Pinpoint the cell where the given text exists, returning its (x, y) midpoint coordinate. 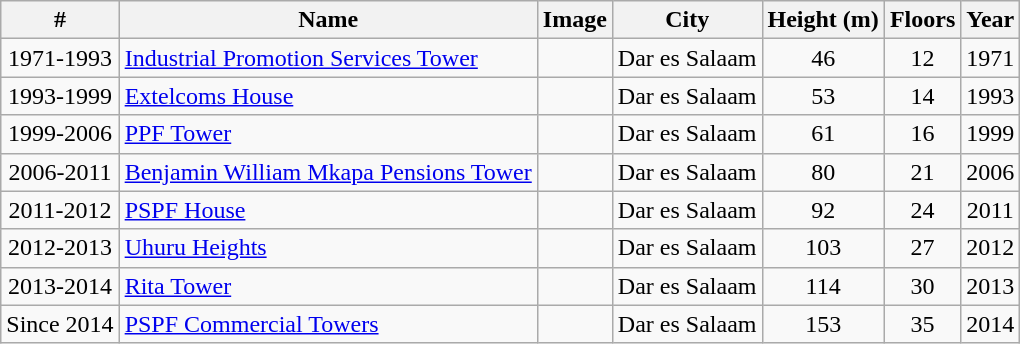
1999-2006 (60, 134)
114 (823, 286)
92 (823, 210)
PSPF House (328, 210)
Height (m) (823, 20)
2011 (990, 210)
27 (922, 248)
PSPF Commercial Towers (328, 324)
2006-2011 (60, 172)
# (60, 20)
Rita Tower (328, 286)
21 (922, 172)
2006 (990, 172)
1971 (990, 58)
2013-2014 (60, 286)
Industrial Promotion Services Tower (328, 58)
14 (922, 96)
Year (990, 20)
12 (922, 58)
Image (574, 20)
1999 (990, 134)
2014 (990, 324)
35 (922, 324)
2012 (990, 248)
2013 (990, 286)
Floors (922, 20)
61 (823, 134)
103 (823, 248)
Name (328, 20)
Benjamin William Mkapa Pensions Tower (328, 172)
1993-1999 (60, 96)
46 (823, 58)
16 (922, 134)
2011-2012 (60, 210)
30 (922, 286)
80 (823, 172)
24 (922, 210)
City (687, 20)
53 (823, 96)
1993 (990, 96)
Since 2014 (60, 324)
2012-2013 (60, 248)
1971-1993 (60, 58)
Uhuru Heights (328, 248)
Extelcoms House (328, 96)
PPF Tower (328, 134)
153 (823, 324)
